Return the (X, Y) coordinate for the center point of the cell that contains the specified text.  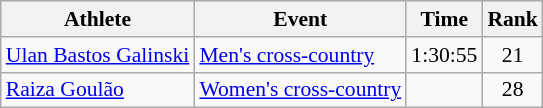
Women's cross-country (300, 90)
28 (512, 90)
Time (444, 19)
Raiza Goulão (98, 90)
Event (300, 19)
21 (512, 55)
Ulan Bastos Galinski (98, 55)
Rank (512, 19)
Men's cross-country (300, 55)
Athlete (98, 19)
1:30:55 (444, 55)
